Provide the (X, Y) coordinate of the cell's center where the given text is located.  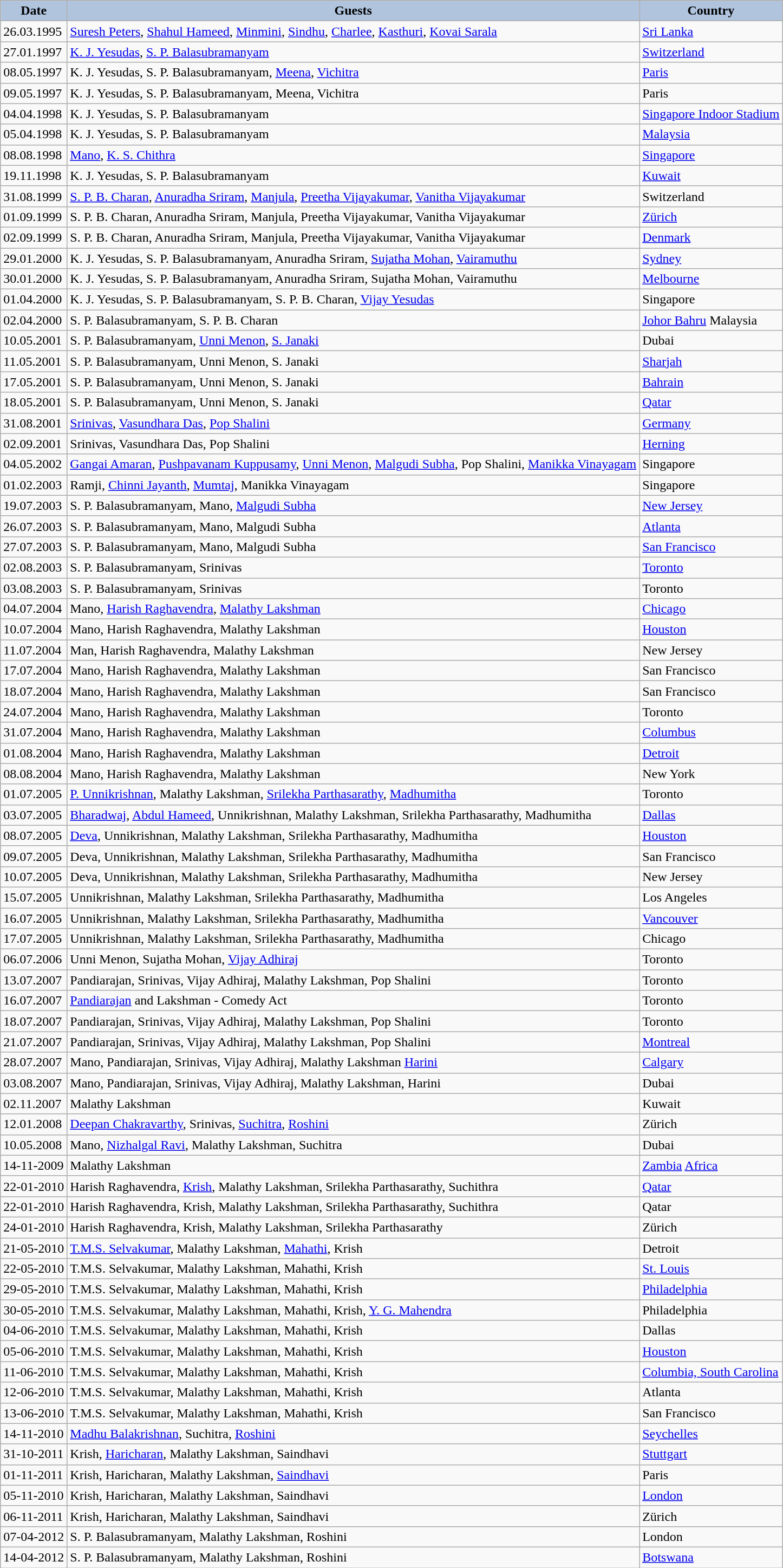
Sydney (711, 258)
Montreal (711, 1042)
Man, Harish Raghavendra, Malathy Lakshman (353, 650)
02.09.1999 (34, 237)
01.02.2003 (34, 485)
Sharjah (711, 361)
Gangai Amaran, Pushpavanam Kuppusamy, Unni Menon, Malgudi Subha, Pop Shalini, Manikka Vinayagam (353, 464)
08.05.1997 (34, 73)
Country (711, 11)
08.08.1998 (34, 155)
14-04-2012 (34, 1557)
02.08.2003 (34, 567)
29.01.2000 (34, 258)
Guests (353, 11)
17.05.2001 (34, 382)
Zambia Africa (711, 1165)
17.07.2005 (34, 939)
Harish Raghavendra, Krish, Malathy Lakshman, Srilekha Parthasarathy (353, 1227)
11.07.2004 (34, 650)
01-11-2011 (34, 1475)
10.07.2005 (34, 877)
09.05.1997 (34, 93)
Pandiarajan and Lakshman - Comedy Act (353, 1001)
Mano, Pandiarajan, Srinivas, Vijay Adhiraj, Malathy Lakshman Harini (353, 1062)
Calgary (711, 1062)
14-11-2010 (34, 1434)
10.07.2004 (34, 630)
03.08.2003 (34, 588)
16.07.2005 (34, 918)
12.01.2008 (34, 1124)
08.08.2004 (34, 774)
12-06-2010 (34, 1392)
05.04.1998 (34, 134)
01.07.2005 (34, 794)
26.07.2003 (34, 526)
31.08.1999 (34, 196)
02.09.2001 (34, 444)
21.07.2007 (34, 1042)
10.05.2008 (34, 1145)
Malaysia (711, 134)
Bahrain (711, 382)
Mano, Nizhalgal Ravi, Malathy Lakshman, Suchitra (353, 1145)
Herning (711, 444)
P. Unnikrishnan, Malathy Lakshman, Srilekha Parthasarathy, Madhumitha (353, 794)
New York (711, 774)
13.07.2007 (34, 980)
Los Angeles (711, 897)
21-05-2010 (34, 1248)
S. P. Balasubramanyam, S. P. B. Charan (353, 320)
Bharadwaj, Abdul Hameed, Unnikrishnan, Malathy Lakshman, Srilekha Parthasarathy, Madhumitha (353, 815)
05-11-2010 (34, 1495)
06-11-2011 (34, 1516)
01.08.2004 (34, 753)
04.07.2004 (34, 609)
18.05.2001 (34, 403)
Mano, K. S. Chithra (353, 155)
Deepan Chakravarthy, Srinivas, Suchitra, Roshini (353, 1124)
K. J. Yesudas, S. P. Balasubramanyam, S. P. B. Charan, Vijay Yesudas (353, 300)
24-01-2010 (34, 1227)
Columbus (711, 733)
Suresh Peters, Shahul Hameed, Minmini, Sindhu, Charlee, Kasthuri, Kovai Sarala (353, 31)
30.01.2000 (34, 279)
31.07.2004 (34, 733)
Germany (711, 423)
Date (34, 11)
01.09.1999 (34, 217)
T.M.S. Selvakumar, Malathy Lakshman, Mahathi, Krish, Y. G. Mahendra (353, 1310)
Madhu Balakrishnan, Suchitra, Roshini (353, 1434)
24.07.2004 (34, 712)
31-10-2011 (34, 1454)
Vancouver (711, 918)
14-11-2009 (34, 1165)
11.05.2001 (34, 361)
02.04.2000 (34, 320)
08.07.2005 (34, 835)
Ramji, Chinni Jayanth, Mumtaj, Manikka Vinayagam (353, 485)
Singapore Indoor Stadium (711, 114)
11-06-2010 (34, 1372)
19.07.2003 (34, 506)
19.11.1998 (34, 176)
07-04-2012 (34, 1537)
27.01.1997 (34, 52)
04.04.1998 (34, 114)
18.07.2007 (34, 1021)
Stuttgart (711, 1454)
02.11.2007 (34, 1104)
29-05-2010 (34, 1290)
Seychelles (711, 1434)
Mano, Pandiarajan, Srinivas, Vijay Adhiraj, Malathy Lakshman, Harini (353, 1083)
03.08.2007 (34, 1083)
06.07.2006 (34, 960)
18.07.2004 (34, 691)
04.05.2002 (34, 464)
30-05-2010 (34, 1310)
Denmark (711, 237)
Johor Bahru Malaysia (711, 320)
Botswana (711, 1557)
Columbia, South Carolina (711, 1372)
22-05-2010 (34, 1269)
01.04.2000 (34, 300)
17.07.2004 (34, 671)
15.07.2005 (34, 897)
27.07.2003 (34, 547)
16.07.2007 (34, 1001)
St. Louis (711, 1269)
31.08.2001 (34, 423)
Melbourne (711, 279)
10.05.2001 (34, 341)
05-06-2010 (34, 1351)
03.07.2005 (34, 815)
28.07.2007 (34, 1062)
Sri Lanka (711, 31)
09.07.2005 (34, 856)
13-06-2010 (34, 1413)
26.03.1995 (34, 31)
04-06-2010 (34, 1331)
Unni Menon, Sujatha Mohan, Vijay Adhiraj (353, 960)
